Return [X, Y] of the center of cell containing provided text 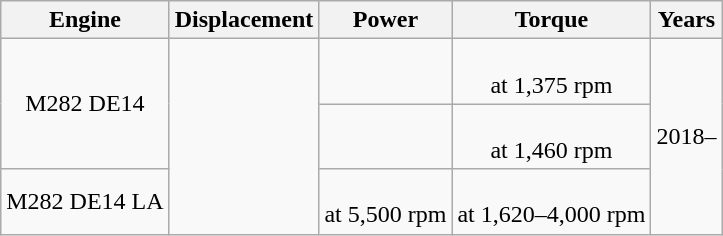
Years [686, 20]
at 1,620–4,000 rpm [552, 202]
Engine [85, 20]
at 5,500 rpm [386, 202]
M282 DE14 LA [85, 202]
at 1,375 rpm [552, 72]
Torque [552, 20]
M282 DE14 [85, 104]
at 1,460 rpm [552, 136]
Displacement [244, 20]
Power [386, 20]
2018– [686, 136]
